Scan for the cell matching the given text and deliver its [X, Y] coordinate at center. 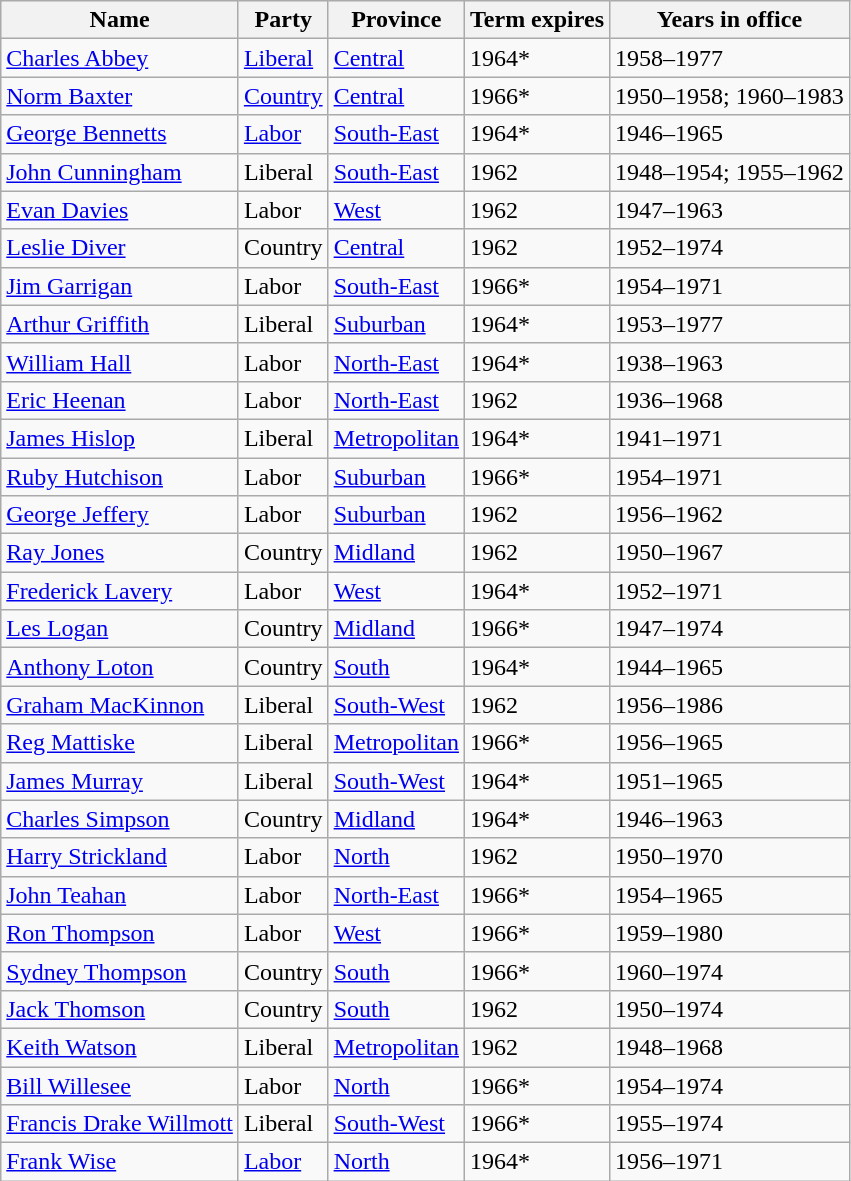
1952–1974 [730, 248]
Province [396, 20]
1956–1986 [730, 705]
Ron Thompson [120, 933]
1950–1974 [730, 1009]
Les Logan [120, 629]
1951–1965 [730, 781]
Party [283, 20]
James Hislop [120, 438]
Name [120, 20]
1952–1971 [730, 591]
Graham MacKinnon [120, 705]
Anthony Loton [120, 667]
1947–1963 [730, 210]
1955–1974 [730, 1124]
Norm Baxter [120, 96]
1950–1958; 1960–1983 [730, 96]
Keith Watson [120, 1047]
Jim Garrigan [120, 286]
George Jeffery [120, 515]
1956–1965 [730, 743]
1936–1968 [730, 400]
1938–1963 [730, 362]
1950–1967 [730, 553]
1956–1962 [730, 515]
1941–1971 [730, 438]
Leslie Diver [120, 248]
Sydney Thompson [120, 971]
Term expires [536, 20]
Frederick Lavery [120, 591]
Ray Jones [120, 553]
1958–1977 [730, 58]
Reg Mattiske [120, 743]
Bill Willesee [120, 1085]
James Murray [120, 781]
1954–1974 [730, 1085]
John Cunningham [120, 172]
1948–1954; 1955–1962 [730, 172]
1959–1980 [730, 933]
1946–1965 [730, 134]
1950–1970 [730, 857]
William Hall [120, 362]
Eric Heenan [120, 400]
Charles Simpson [120, 819]
Frank Wise [120, 1162]
John Teahan [120, 895]
1960–1974 [730, 971]
1944–1965 [730, 667]
Francis Drake Willmott [120, 1124]
Ruby Hutchison [120, 477]
Charles Abbey [120, 58]
Evan Davies [120, 210]
1954–1965 [730, 895]
Arthur Griffith [120, 324]
George Bennetts [120, 134]
1953–1977 [730, 324]
1956–1971 [730, 1162]
Years in office [730, 20]
Jack Thomson [120, 1009]
1948–1968 [730, 1047]
1946–1963 [730, 819]
Harry Strickland [120, 857]
1947–1974 [730, 629]
